Find where the given text appears and provide that cell's center as (x, y) coordinate. 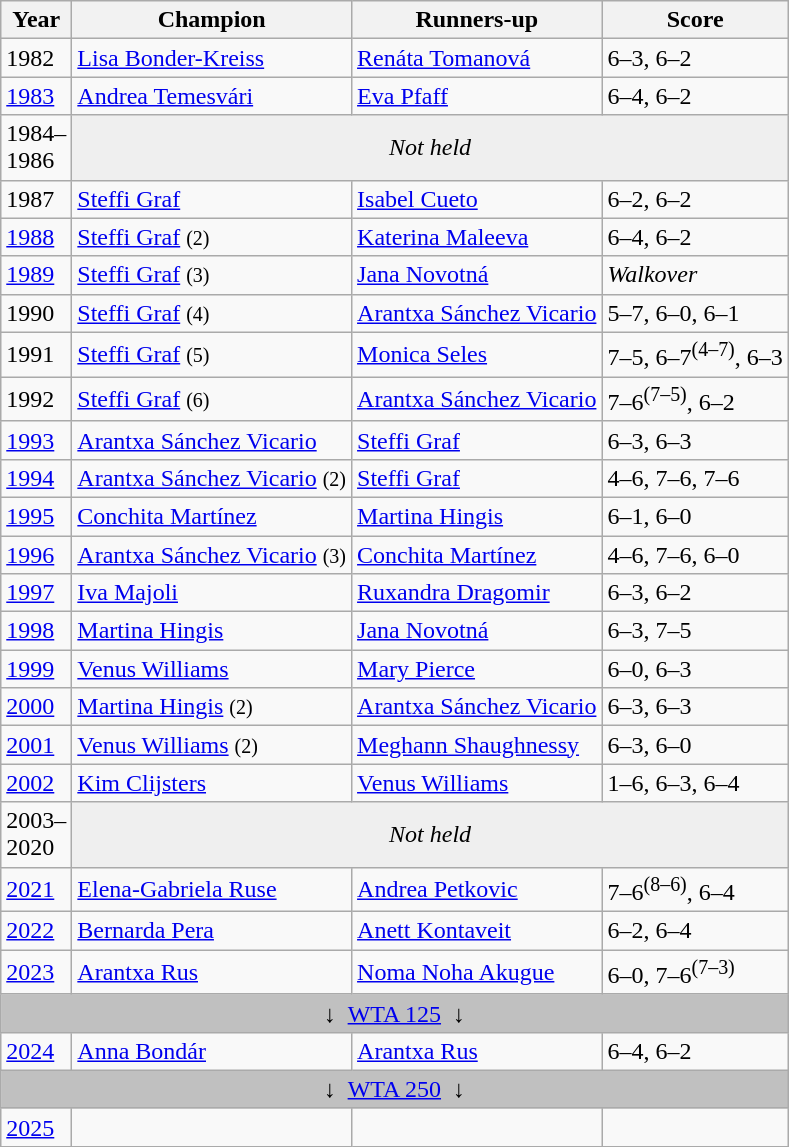
Ruxandra Dragomir (477, 593)
4–6, 7–6, 6–0 (695, 555)
6–1, 6–0 (695, 516)
2000 (36, 707)
Martina Hingis (2) (212, 707)
1993 (36, 440)
1998 (36, 631)
Mary Pierce (477, 669)
1983 (36, 96)
2003–2020 (36, 834)
2022 (36, 931)
Renáta Tomanová (477, 58)
Steffi Graf (2) (212, 237)
1988 (36, 237)
1989 (36, 275)
7–5, 6–7(4–7), 6–3 (695, 354)
Lisa Bonder-Kreiss (212, 58)
1982 (36, 58)
Champion (212, 20)
↓ WTA 125 ↓ (395, 1013)
6–3, 7–5 (695, 631)
6–2, 6–2 (695, 199)
Andrea Temesvári (212, 96)
Eva Pfaff (477, 96)
Andrea Petkovic (477, 890)
1997 (36, 593)
7–6(7–5), 6–2 (695, 400)
Kim Clijsters (212, 783)
Steffi Graf (4) (212, 313)
1–6, 6–3, 6–4 (695, 783)
Meghann Shaughnessy (477, 745)
6–3, 6–0 (695, 745)
Walkover (695, 275)
1991 (36, 354)
1990 (36, 313)
4–6, 7–6, 7–6 (695, 478)
Isabel Cueto (477, 199)
Venus Williams (2) (212, 745)
Noma Noha Akugue (477, 972)
Year (36, 20)
1987 (36, 199)
1995 (36, 516)
2024 (36, 1051)
Iva Majoli (212, 593)
Arantxa Sánchez Vicario (2) (212, 478)
Steffi Graf (6) (212, 400)
2002 (36, 783)
Score (695, 20)
Arantxa Sánchez Vicario (3) (212, 555)
Anett Kontaveit (477, 931)
1996 (36, 555)
2025 (36, 1127)
Elena-Gabriela Ruse (212, 890)
Steffi Graf (3) (212, 275)
Monica Seles (477, 354)
5–7, 6–0, 6–1 (695, 313)
2023 (36, 972)
Steffi Graf (5) (212, 354)
2021 (36, 890)
Anna Bondár (212, 1051)
2001 (36, 745)
7–6(8–6), 6–4 (695, 890)
1999 (36, 669)
1994 (36, 478)
6–2, 6–4 (695, 931)
6–0, 7–6(7–3) (695, 972)
↓ WTA 250 ↓ (395, 1089)
Runners-up (477, 20)
1992 (36, 400)
Bernarda Pera (212, 931)
6–0, 6–3 (695, 669)
1984–1986 (36, 148)
Katerina Maleeva (477, 237)
